Extract the (X, Y) coordinate from the center of the cell holding the provided text.  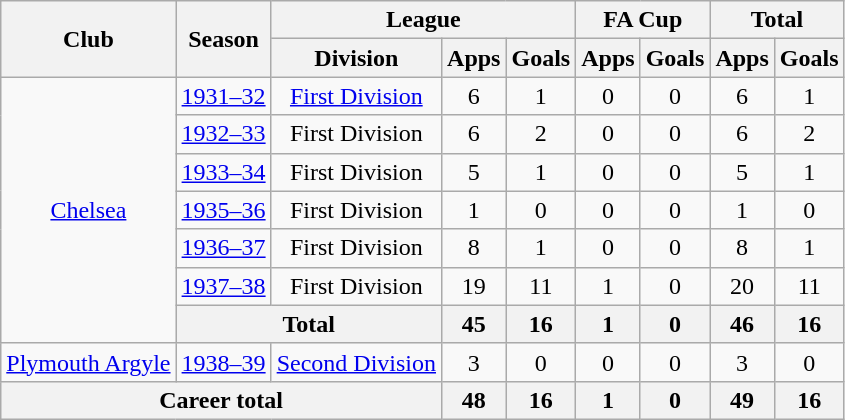
Club (88, 39)
45 (474, 324)
Career total (222, 400)
1936–37 (224, 248)
48 (474, 400)
1937–38 (224, 286)
Season (224, 39)
League (424, 20)
46 (742, 324)
1932–33 (224, 134)
19 (474, 286)
FA Cup (643, 20)
Plymouth Argyle (88, 362)
Second Division (356, 362)
1933–34 (224, 172)
1938–39 (224, 362)
20 (742, 286)
1931–32 (224, 96)
1935–36 (224, 210)
Division (356, 58)
49 (742, 400)
Chelsea (88, 210)
